Provide the (X, Y) coordinate of the cell's center where the given text is located.  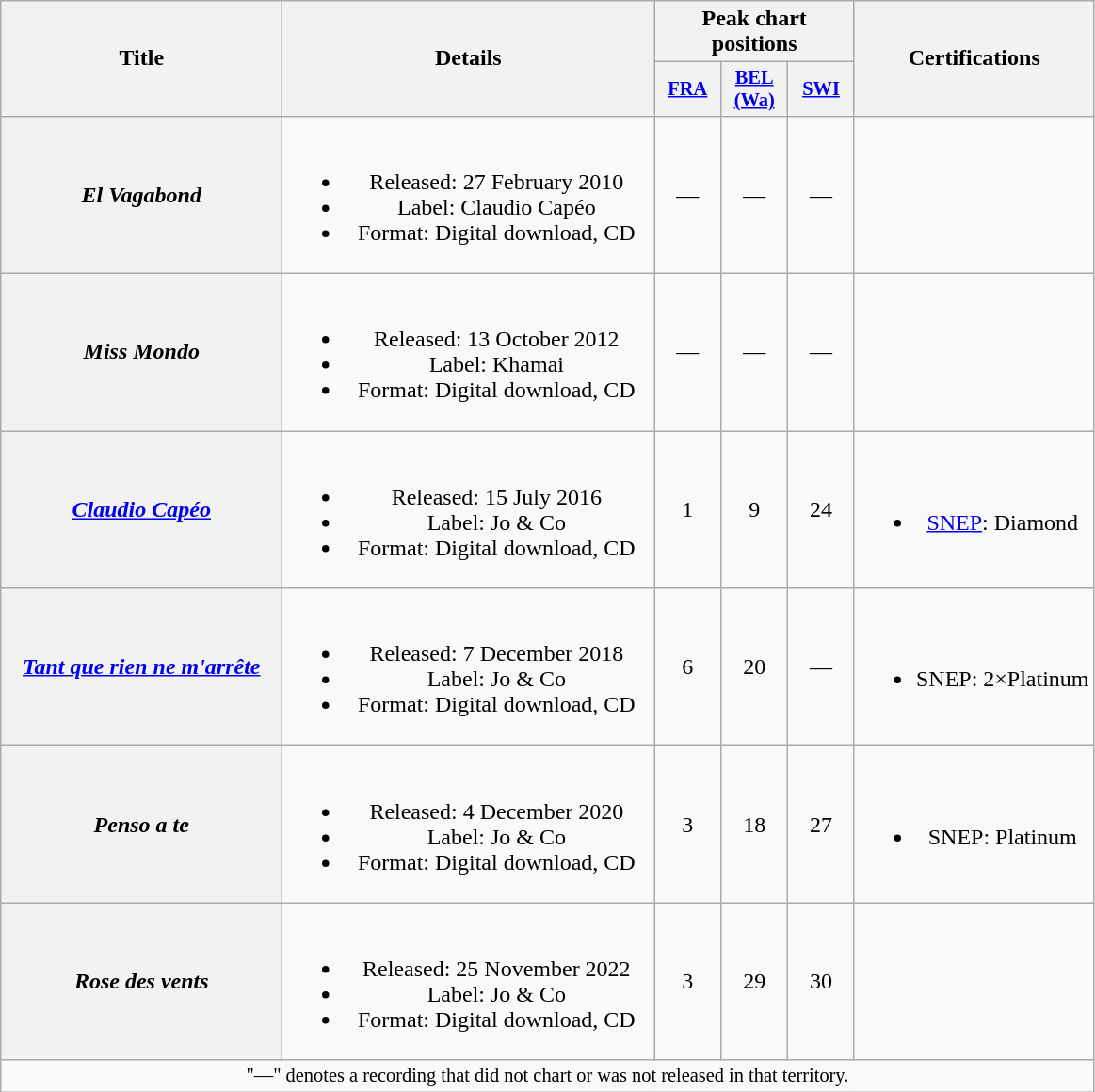
24 (821, 510)
29 (755, 981)
Penso a te (141, 825)
SNEP: 2×Platinum (974, 666)
BEL(Wa) (755, 89)
Details (469, 58)
6 (687, 666)
SWI (821, 89)
Miss Mondo (141, 352)
"—" denotes a recording that did not chart or was not released in that territory. (548, 1076)
Title (141, 58)
30 (821, 981)
Released: 4 December 2020Label: Jo & CoFormat: Digital download, CD (469, 825)
Released: 25 November 2022Label: Jo & CoFormat: Digital download, CD (469, 981)
27 (821, 825)
El Vagabond (141, 194)
FRA (687, 89)
SNEP: Diamond (974, 510)
Peak chart positions (755, 32)
1 (687, 510)
Rose des vents (141, 981)
Released: 7 December 2018Label: Jo & CoFormat: Digital download, CD (469, 666)
Certifications (974, 58)
Released: 15 July 2016Label: Jo & CoFormat: Digital download, CD (469, 510)
Released: 27 February 2010Label: Claudio CapéoFormat: Digital download, CD (469, 194)
18 (755, 825)
20 (755, 666)
Claudio Capéo (141, 510)
Tant que rien ne m'arrête (141, 666)
Released: 13 October 2012Label: KhamaiFormat: Digital download, CD (469, 352)
SNEP: Platinum (974, 825)
9 (755, 510)
